Capture the cell that displays the provided text and extract its (x, y) central coordinate. 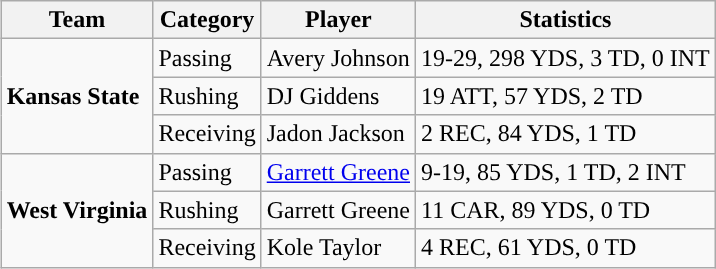
Avery Johnson (338, 58)
4 REC, 61 YDS, 0 TD (566, 248)
19-29, 298 YDS, 3 TD, 0 INT (566, 58)
DJ Giddens (338, 96)
9-19, 85 YDS, 1 TD, 2 INT (566, 172)
West Virginia (77, 210)
Jadon Jackson (338, 134)
2 REC, 84 YDS, 1 TD (566, 134)
Team (77, 20)
Kole Taylor (338, 248)
Category (207, 20)
11 CAR, 89 YDS, 0 TD (566, 210)
Player (338, 20)
19 ATT, 57 YDS, 2 TD (566, 96)
Kansas State (77, 96)
Statistics (566, 20)
